Locate the cell with the specified text and output its [X, Y] center coordinate. 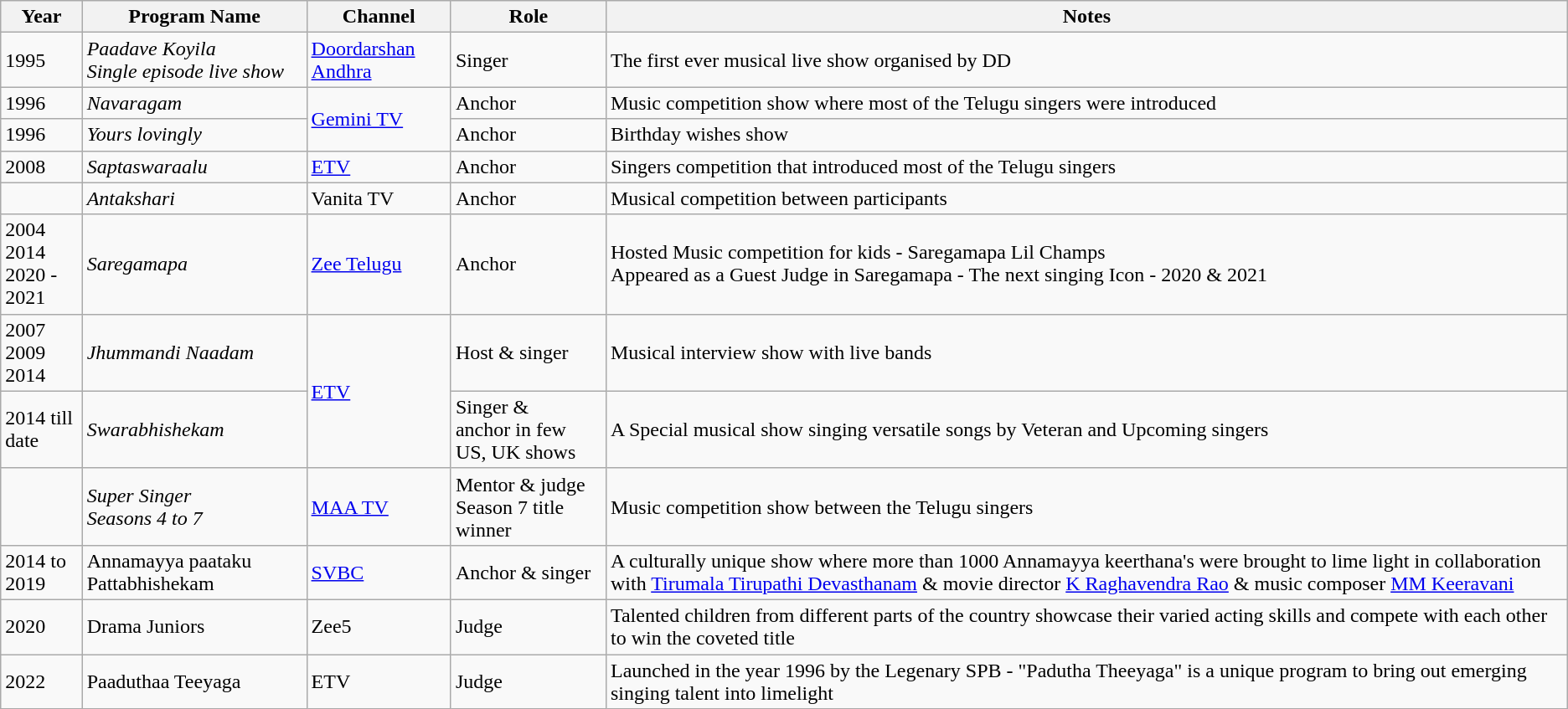
Mentor & judgeSeason 7 title winner [528, 506]
MAA TV [379, 506]
Music competition show between the Telugu singers [1086, 506]
Year [42, 17]
Program Name [194, 17]
Channel [379, 17]
Navaragam [194, 103]
Musical interview show with live bands [1086, 352]
Drama Juniors [194, 626]
Saregamapa [194, 265]
2020 [42, 626]
Musical competition between participants [1086, 198]
2014 till date [42, 429]
Role [528, 17]
1995 [42, 60]
Singers competition that introduced most of the Telugu singers [1086, 167]
Launched in the year 1996 by the Legenary SPB - "Padutha Theeyaga" is a unique program to bring out emerging singing talent into limelight [1086, 681]
Host & singer [528, 352]
Vanita TV [379, 198]
Singer [528, 60]
2008 [42, 167]
SVBC [379, 573]
Yours lovingly [194, 135]
Annamayya paataku Pattabhishekam [194, 573]
Notes [1086, 17]
Music competition show where most of the Telugu singers were introduced [1086, 103]
200720092014 [42, 352]
Jhummandi Naadam [194, 352]
Singer &anchor in few US, UK shows [528, 429]
200420142020 - 2021 [42, 265]
A Special musical show singing versatile songs by Veteran and Upcoming singers [1086, 429]
Zee Telugu [379, 265]
Swarabhishekam [194, 429]
Doordarshan Andhra [379, 60]
Anchor & singer [528, 573]
Gemini TV [379, 119]
Talented children from different parts of the country showcase their varied acting skills and compete with each other to win the coveted title [1086, 626]
Birthday wishes show [1086, 135]
Hosted Music competition for kids - Saregamapa Lil ChampsAppeared as a Guest Judge in Saregamapa - The next singing Icon - 2020 & 2021 [1086, 265]
Paadave KoyilaSingle episode live show [194, 60]
Saptaswaraalu [194, 167]
Paaduthaa Teeyaga [194, 681]
2022 [42, 681]
Super SingerSeasons 4 to 7 [194, 506]
Antakshari [194, 198]
Zee5 [379, 626]
The first ever musical live show organised by DD [1086, 60]
2014 to 2019 [42, 573]
